Locate the cell with the specified text and output its [x, y] center coordinate. 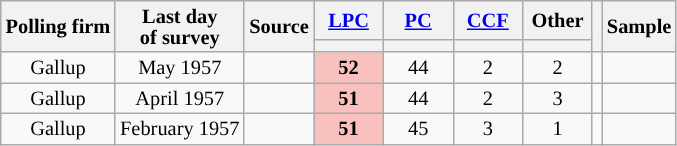
1 [558, 128]
April 1957 [180, 98]
LPC [349, 20]
February 1957 [180, 128]
Polling firm [58, 26]
45 [418, 128]
52 [349, 68]
Sample [639, 26]
May 1957 [180, 68]
Other [558, 20]
Last day of survey [180, 26]
PC [418, 20]
CCF [488, 20]
Source [278, 26]
